Locate the cell with the specified text and output its [x, y] center coordinate. 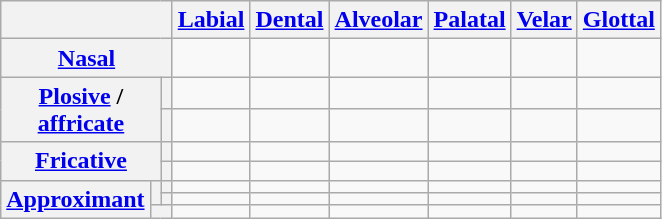
Dental [290, 20]
Approximant [76, 199]
Palatal [470, 20]
Alveolar [378, 20]
Fricative [81, 161]
Nasal [86, 58]
Labial [211, 20]
Plosive /affricate [81, 110]
Velar [544, 20]
Glottal [618, 20]
